Capture the cell that displays the provided text and extract its [x, y] central coordinate. 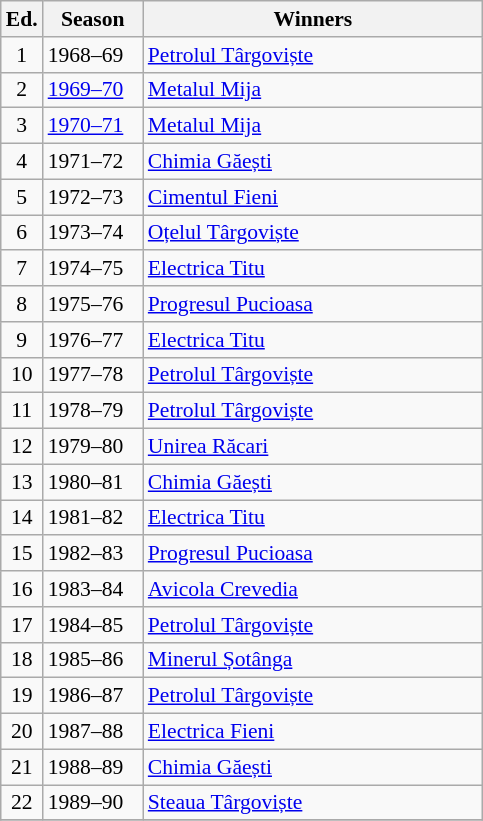
8 [22, 304]
4 [22, 162]
11 [22, 411]
9 [22, 340]
1972–73 [93, 197]
Electrica Fieni [313, 732]
Season [93, 19]
Oțelul Târgoviște [313, 233]
2 [22, 90]
21 [22, 767]
1977–78 [93, 375]
1973–74 [93, 233]
12 [22, 447]
1974–75 [93, 269]
7 [22, 269]
Avicola Crevedia [313, 589]
Cimentul Fieni [313, 197]
1983–84 [93, 589]
10 [22, 375]
1981–82 [93, 518]
1978–79 [93, 411]
1988–89 [93, 767]
1975–76 [93, 304]
1989–90 [93, 803]
14 [22, 518]
Ed. [22, 19]
1968–69 [93, 55]
1982–83 [93, 554]
Steaua Târgoviște [313, 803]
19 [22, 696]
16 [22, 589]
1979–80 [93, 447]
1 [22, 55]
3 [22, 126]
1987–88 [93, 732]
13 [22, 482]
1969–70 [93, 90]
1976–77 [93, 340]
1985–86 [93, 660]
1980–81 [93, 482]
Winners [313, 19]
6 [22, 233]
1986–87 [93, 696]
1971–72 [93, 162]
Unirea Răcari [313, 447]
18 [22, 660]
20 [22, 732]
1984–85 [93, 625]
22 [22, 803]
5 [22, 197]
Minerul Șotânga [313, 660]
1970–71 [93, 126]
17 [22, 625]
15 [22, 554]
